Identify which cell holds the provided text, then report its (X, Y) central coordinate. 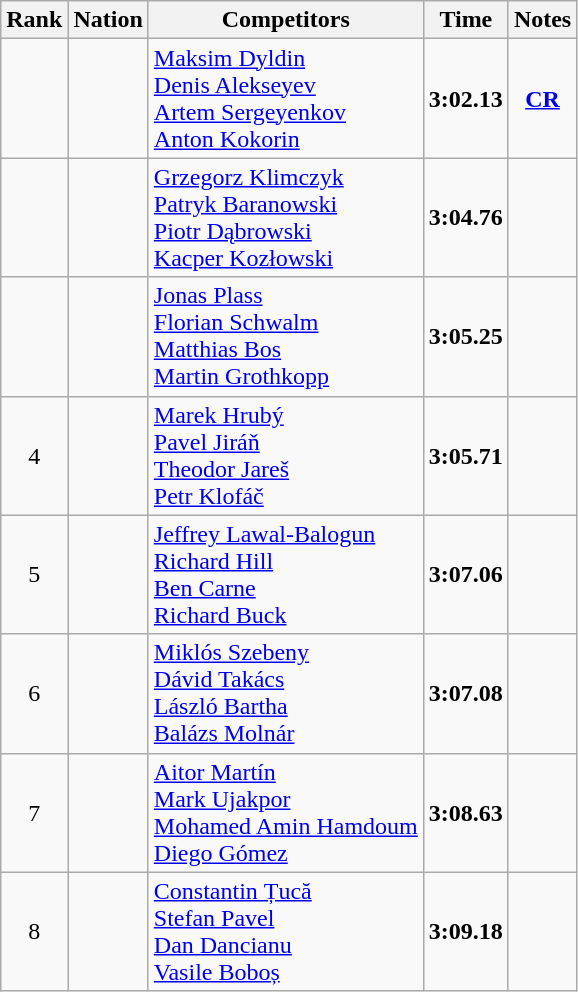
Constantin ȚucăStefan PavelDan DancianuVasile Boboș (286, 932)
Time (466, 20)
Competitors (286, 20)
3:05.71 (466, 456)
7 (34, 812)
Maksim DyldinDenis AlekseyevArtem SergeyenkovAnton Kokorin (286, 98)
3:02.13 (466, 98)
Jeffrey Lawal-BalogunRichard HillBen CarneRichard Buck (286, 574)
Marek HrubýPavel JiráňTheodor JarešPetr Klofáč (286, 456)
Grzegorz KlimczykPatryk BaranowskiPiotr DąbrowskiKacper Kozłowski (286, 218)
3:07.08 (466, 694)
4 (34, 456)
3:05.25 (466, 336)
Notes (542, 20)
Miklós SzebenyDávid TakácsLászló BarthaBalázs Molnár (286, 694)
Rank (34, 20)
Nation (108, 20)
8 (34, 932)
3:04.76 (466, 218)
3:07.06 (466, 574)
6 (34, 694)
Aitor MartínMark UjakporMohamed Amin HamdoumDiego Gómez (286, 812)
3:09.18 (466, 932)
Jonas PlassFlorian SchwalmMatthias BosMartin Grothkopp (286, 336)
3:08.63 (466, 812)
CR (542, 98)
5 (34, 574)
